Output the (X, Y) coordinate of the center of the cell containing the given text.  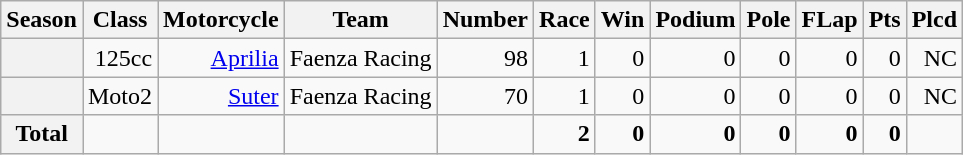
Podium (696, 20)
Win (622, 20)
Season (42, 20)
FLap (830, 20)
Pole (768, 20)
70 (485, 96)
Team (360, 20)
98 (485, 58)
Moto2 (120, 96)
Suter (222, 96)
Plcd (934, 20)
Class (120, 20)
Race (565, 20)
Total (42, 134)
Aprilia (222, 58)
Pts (884, 20)
2 (565, 134)
125cc (120, 58)
Number (485, 20)
Motorcycle (222, 20)
